Return [x, y] of the center of cell containing provided text 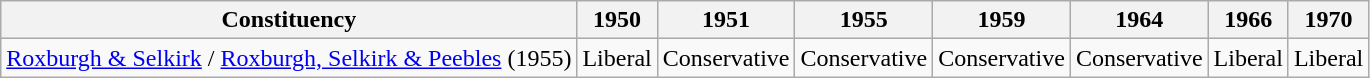
1970 [1328, 20]
Constituency [289, 20]
1964 [1139, 20]
1959 [1002, 20]
1955 [864, 20]
1951 [726, 20]
Roxburgh & Selkirk / Roxburgh, Selkirk & Peebles (1955) [289, 58]
1950 [617, 20]
1966 [1248, 20]
